Find where the given text appears and provide that cell's center as (x, y) coordinate. 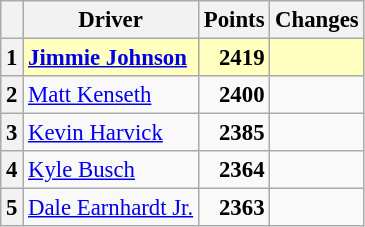
2385 (234, 133)
Jimmie Johnson (111, 58)
Matt Kenseth (111, 95)
Dale Earnhardt Jr. (111, 208)
4 (12, 170)
3 (12, 133)
2 (12, 95)
Driver (111, 20)
2364 (234, 170)
2400 (234, 95)
2419 (234, 58)
1 (12, 58)
Changes (317, 20)
5 (12, 208)
2363 (234, 208)
Kevin Harvick (111, 133)
Kyle Busch (111, 170)
Points (234, 20)
